Provide the [x, y] coordinate of the cell's center where the given text is located.  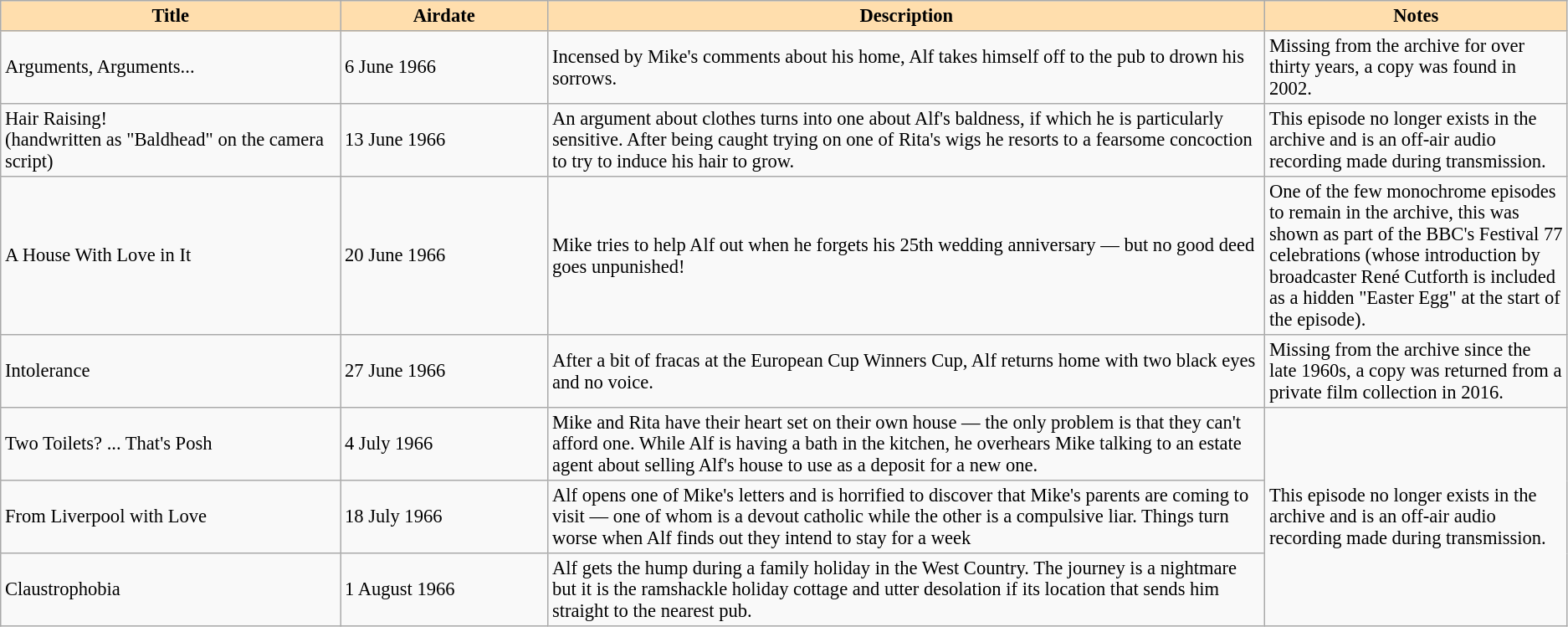
1 August 1966 [444, 589]
From Liverpool with Love [171, 517]
Incensed by Mike's comments about his home, Alf takes himself off to the pub to drown his sorrows. [907, 67]
A House With Love in It [171, 256]
6 June 1966 [444, 67]
Two Toilets? ... That's Posh [171, 444]
After a bit of fracas at the European Cup Winners Cup, Alf returns home with two black eyes and no voice. [907, 372]
18 July 1966 [444, 517]
Claustrophobia [171, 589]
Missing from the archive since the late 1960s, a copy was returned from a private film collection in 2016. [1416, 372]
13 June 1966 [444, 141]
Description [907, 16]
Arguments, Arguments... [171, 67]
27 June 1966 [444, 372]
Missing from the archive for over thirty years, a copy was found in 2002. [1416, 67]
Mike tries to help Alf out when he forgets his 25th wedding anniversary — but no good deed goes unpunished! [907, 256]
4 July 1966 [444, 444]
Hair Raising!(handwritten as "Baldhead" on the camera script) [171, 141]
Title [171, 16]
Intolerance [171, 372]
Notes [1416, 16]
Airdate [444, 16]
20 June 1966 [444, 256]
